For the text-containing cell, return its midpoint in [X, Y] coordinate format. 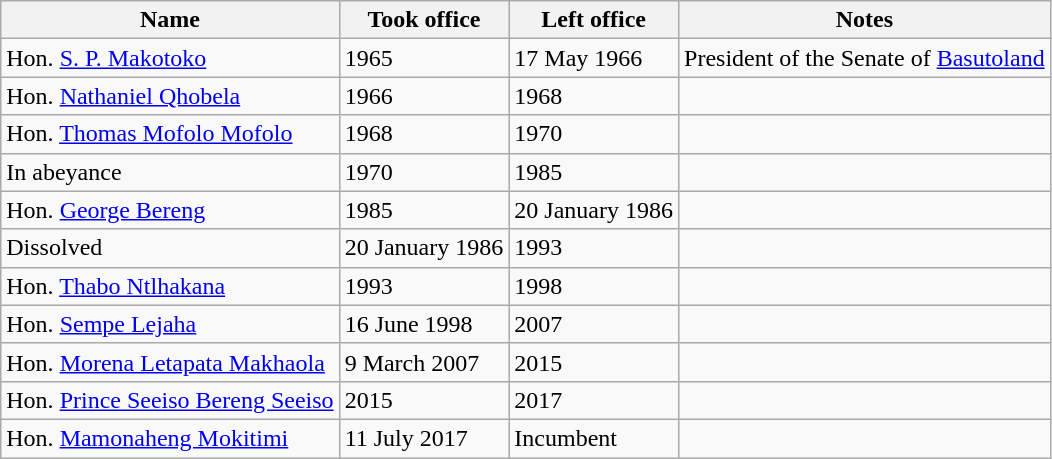
1966 [424, 96]
Notes [865, 20]
1965 [424, 58]
1998 [594, 286]
16 June 1998 [424, 324]
In abeyance [170, 172]
Hon. Thomas Mofolo Mofolo [170, 134]
Hon. Sempe Lejaha [170, 324]
Hon. George Bereng [170, 210]
17 May 1966 [594, 58]
2017 [594, 400]
11 July 2017 [424, 438]
President of the Senate of Basutoland [865, 58]
Incumbent [594, 438]
Left office [594, 20]
2007 [594, 324]
Hon. Thabo Ntlhakana [170, 286]
Hon. Morena Letapata Makhaola [170, 362]
9 March 2007 [424, 362]
Dissolved [170, 248]
Hon. S. P. Makotoko [170, 58]
Hon. Nathaniel Qhobela [170, 96]
Name [170, 20]
Hon. Prince Seeiso Bereng Seeiso [170, 400]
Took office [424, 20]
Hon. Mamonaheng Mokitimi [170, 438]
